Pinpoint the cell where the given text exists, returning its [x, y] midpoint coordinate. 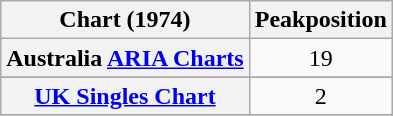
2 [320, 96]
UK Singles Chart [125, 96]
Chart (1974) [125, 20]
Peakposition [320, 20]
19 [320, 58]
Australia ARIA Charts [125, 58]
